Scan for the cell matching the given text and deliver its [x, y] coordinate at center. 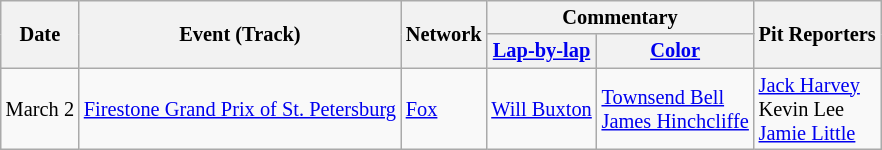
Date [40, 34]
Firestone Grand Prix of St. Petersburg [240, 109]
Pit Reporters [818, 34]
March 2 [40, 109]
Lap-by-lap [541, 51]
Jack HarveyKevin LeeJamie Little [818, 109]
Commentary [620, 17]
Townsend BellJames Hinchcliffe [676, 109]
Event (Track) [240, 34]
Will Buxton [541, 109]
Color [676, 51]
Network [444, 34]
Fox [444, 109]
